Return the [x, y] coordinate for the center point of the cell that contains the specified text.  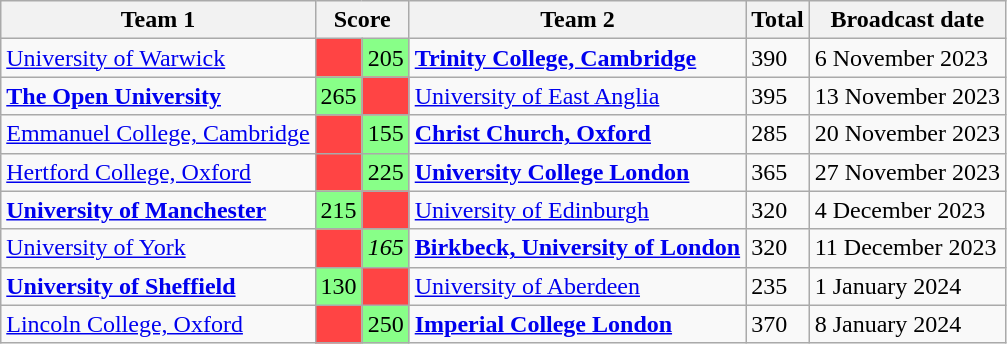
The Open University [158, 96]
University of Warwick [158, 58]
6 November 2023 [907, 58]
285 [778, 134]
Trinity College, Cambridge [577, 58]
250 [386, 324]
265 [338, 96]
University of Aberdeen [577, 286]
13 November 2023 [907, 96]
390 [778, 58]
395 [778, 96]
365 [778, 172]
130 [338, 286]
155 [386, 134]
University of Edinburgh [577, 210]
Birkbeck, University of London [577, 248]
8 January 2024 [907, 324]
225 [386, 172]
Broadcast date [907, 20]
1 January 2024 [907, 286]
165 [386, 248]
Score [362, 20]
Hertford College, Oxford [158, 172]
27 November 2023 [907, 172]
205 [386, 58]
215 [338, 210]
235 [778, 286]
11 December 2023 [907, 248]
4 December 2023 [907, 210]
Lincoln College, Oxford [158, 324]
Team 1 [158, 20]
University of Manchester [158, 210]
Emmanuel College, Cambridge [158, 134]
Team 2 [577, 20]
University of Sheffield [158, 286]
University College London [577, 172]
University of York [158, 248]
370 [778, 324]
Christ Church, Oxford [577, 134]
20 November 2023 [907, 134]
Imperial College London [577, 324]
University of East Anglia [577, 96]
Total [778, 20]
